Return the [X, Y] coordinate for the center point of the cell that contains the specified text.  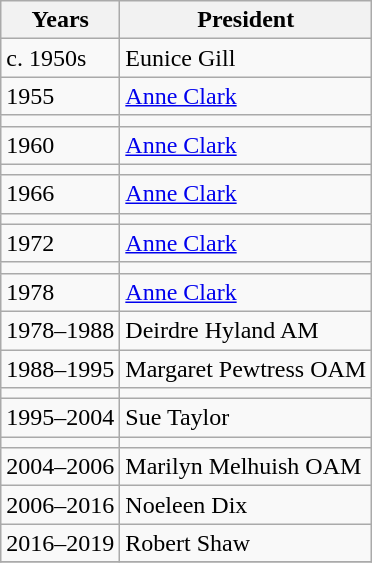
1972 [60, 243]
1960 [60, 145]
President [246, 20]
1978 [60, 292]
1955 [60, 96]
Eunice Gill [246, 58]
Sue Taylor [246, 418]
Marilyn Melhuish OAM [246, 467]
1978–1988 [60, 330]
1966 [60, 194]
2004–2006 [60, 467]
Margaret Pewtress OAM [246, 369]
Years [60, 20]
2016–2019 [60, 543]
Deirdre Hyland AM [246, 330]
1988–1995 [60, 369]
Robert Shaw [246, 543]
1995–2004 [60, 418]
Noeleen Dix [246, 505]
2006–2016 [60, 505]
c. 1950s [60, 58]
